For the text-containing cell, return its midpoint in (X, Y) coordinate format. 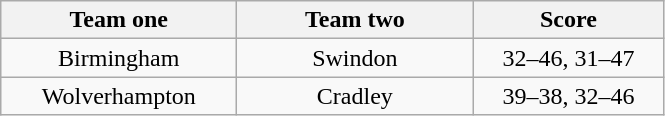
Team one (119, 20)
Swindon (355, 58)
Score (568, 20)
Team two (355, 20)
Cradley (355, 96)
39–38, 32–46 (568, 96)
Birmingham (119, 58)
Wolverhampton (119, 96)
32–46, 31–47 (568, 58)
